Extract the [X, Y] coordinate from the center of the cell holding the provided text.  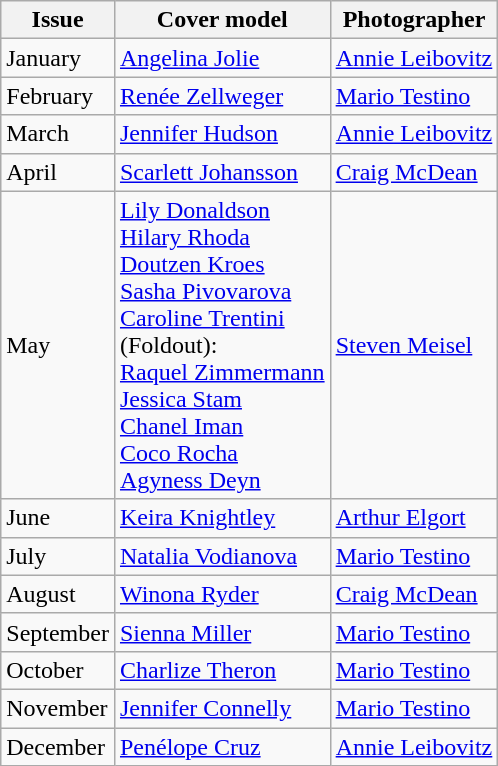
August [58, 594]
Lily DonaldsonHilary RhodaDoutzen KroesSasha PivovarovaCaroline Trentini(Foldout):Raquel ZimmermannJessica StamChanel ImanCoco RochaAgyness Deyn [222, 345]
Scarlett Johansson [222, 172]
June [58, 518]
Steven Meisel [414, 345]
May [58, 345]
July [58, 556]
September [58, 632]
Arthur Elgort [414, 518]
Angelina Jolie [222, 58]
Issue [58, 20]
Sienna Miller [222, 632]
Charlize Theron [222, 670]
Keira Knightley [222, 518]
Photographer [414, 20]
Jennifer Connelly [222, 708]
Cover model [222, 20]
April [58, 172]
March [58, 134]
Natalia Vodianova [222, 556]
Renée Zellweger [222, 96]
February [58, 96]
December [58, 747]
Penélope Cruz [222, 747]
October [58, 670]
January [58, 58]
November [58, 708]
Winona Ryder [222, 594]
Jennifer Hudson [222, 134]
